Find where the given text appears and provide that cell's center as (X, Y) coordinate. 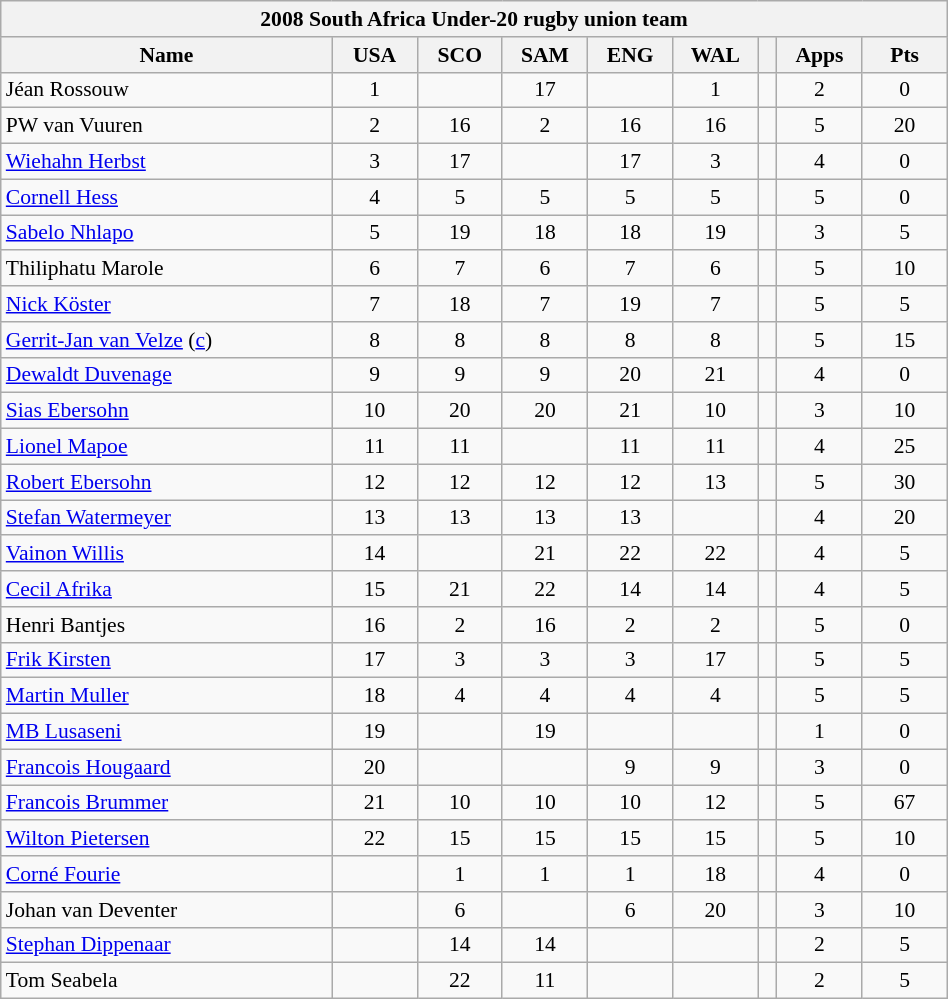
PW van Vuuren (166, 126)
Thiliphatu Marole (166, 269)
Pts (904, 55)
USA (374, 55)
Stefan Watermeyer (166, 518)
Jéan Rossouw (166, 90)
30 (904, 482)
Dewaldt Duvenage (166, 375)
Frik Kirsten (166, 660)
2008 South Africa Under-20 rugby union team (474, 19)
ENG (630, 55)
Johan van Deventer (166, 910)
Martin Muller (166, 696)
Wiehahn Herbst (166, 162)
WAL (716, 55)
MB Lusaseni (166, 732)
Francois Brummer (166, 803)
67 (904, 803)
Francois Hougaard (166, 767)
Cecil Afrika (166, 589)
Robert Ebersohn (166, 482)
Tom Seabela (166, 981)
Sias Ebersohn (166, 411)
Gerrit-Jan van Velze (c) (166, 340)
25 (904, 447)
Sabelo Nhlapo (166, 233)
Stephan Dippenaar (166, 945)
SAM (544, 55)
Wilton Pietersen (166, 839)
Vainon Willis (166, 554)
SCO (460, 55)
Lionel Mapoe (166, 447)
Henri Bantjes (166, 625)
Name (166, 55)
Cornell Hess (166, 197)
Apps (820, 55)
Corné Fourie (166, 874)
Nick Köster (166, 304)
